Pinpoint the cell where the given text exists, returning its (X, Y) midpoint coordinate. 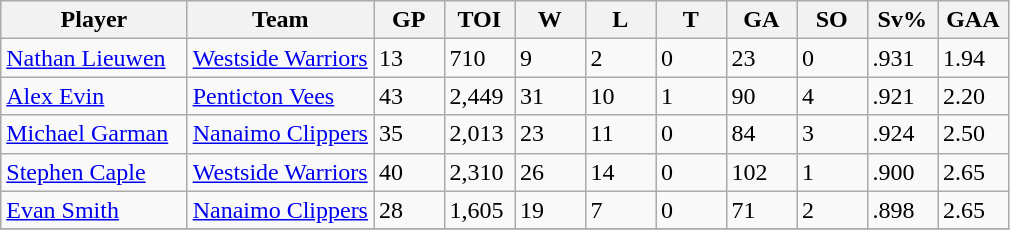
2,310 (479, 172)
102 (761, 172)
Team (280, 20)
2,449 (479, 96)
14 (620, 172)
43 (409, 96)
2.20 (974, 96)
4 (831, 96)
W (549, 20)
2.50 (974, 134)
710 (479, 58)
.924 (902, 134)
26 (549, 172)
35 (409, 134)
1,605 (479, 210)
84 (761, 134)
71 (761, 210)
3 (831, 134)
Evan Smith (94, 210)
28 (409, 210)
31 (549, 96)
GP (409, 20)
40 (409, 172)
Sv% (902, 20)
13 (409, 58)
GA (761, 20)
10 (620, 96)
9 (549, 58)
.898 (902, 210)
.931 (902, 58)
Stephen Caple (94, 172)
L (620, 20)
11 (620, 134)
Michael Garman (94, 134)
SO (831, 20)
GAA (974, 20)
19 (549, 210)
Player (94, 20)
.921 (902, 96)
Nathan Lieuwen (94, 58)
90 (761, 96)
Alex Evin (94, 96)
1.94 (974, 58)
Penticton Vees (280, 96)
TOI (479, 20)
.900 (902, 172)
2,013 (479, 134)
7 (620, 210)
T (691, 20)
